Return the (x, y) coordinate for the center point of the cell that contains the specified text.  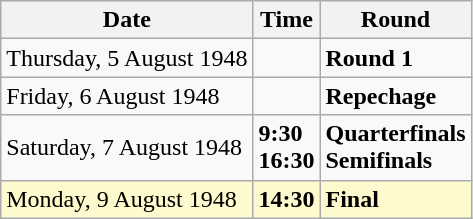
Final (396, 199)
Thursday, 5 August 1948 (127, 58)
Friday, 6 August 1948 (127, 96)
Saturday, 7 August 1948 (127, 148)
Repechage (396, 96)
Round 1 (396, 58)
Time (286, 20)
9:3016:30 (286, 148)
QuarterfinalsSemifinals (396, 148)
Round (396, 20)
Monday, 9 August 1948 (127, 199)
14:30 (286, 199)
Date (127, 20)
